Locate the cell with the specified text and output its [X, Y] center coordinate. 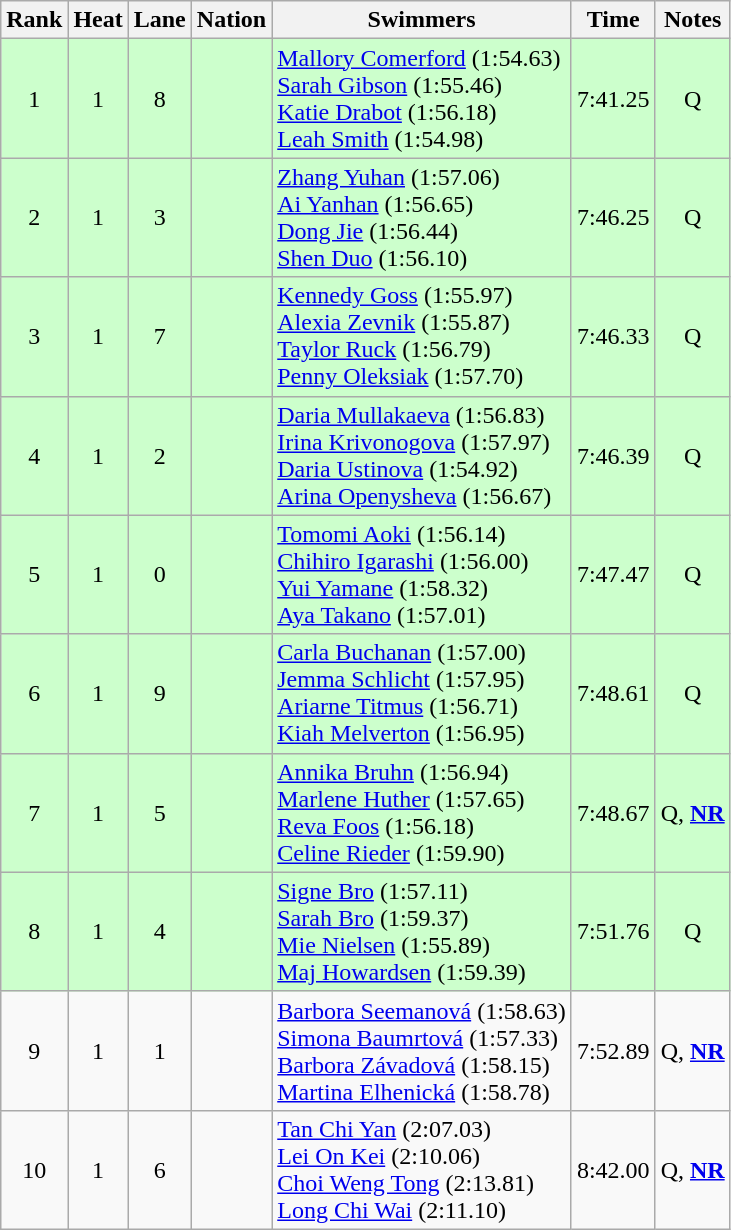
7:41.25 [613, 98]
Nation [231, 20]
10 [34, 1170]
Swimmers [422, 20]
Rank [34, 20]
7:48.61 [613, 694]
Heat [98, 20]
Signe Bro (1:57.11)Sarah Bro (1:59.37)Mie Nielsen (1:55.89)Maj Howardsen (1:59.39) [422, 932]
7:47.47 [613, 574]
Carla Buchanan (1:57.00)Jemma Schlicht (1:57.95)Ariarne Titmus (1:56.71)Kiah Melverton (1:56.95) [422, 694]
7:46.25 [613, 218]
Daria Mullakaeva (1:56.83)Irina Krivonogova (1:57.97)Daria Ustinova (1:54.92)Arina Openysheva (1:56.67) [422, 456]
7:52.89 [613, 1050]
Tan Chi Yan (2:07.03)Lei On Kei (2:10.06)Choi Weng Tong (2:13.81)Long Chi Wai (2:11.10) [422, 1170]
7:46.39 [613, 456]
Barbora Seemanová (1:58.63)Simona Baumrtová (1:57.33)Barbora Závadová (1:58.15)Martina Elhenická (1:58.78) [422, 1050]
Zhang Yuhan (1:57.06)Ai Yanhan (1:56.65)Dong Jie (1:56.44)Shen Duo (1:56.10) [422, 218]
Time [613, 20]
Lane [160, 20]
Notes [692, 20]
7:46.33 [613, 336]
Mallory Comerford (1:54.63)Sarah Gibson (1:55.46)Katie Drabot (1:56.18)Leah Smith (1:54.98) [422, 98]
Annika Bruhn (1:56.94)Marlene Huther (1:57.65)Reva Foos (1:56.18)Celine Rieder (1:59.90) [422, 812]
7:48.67 [613, 812]
8:42.00 [613, 1170]
Tomomi Aoki (1:56.14)Chihiro Igarashi (1:56.00)Yui Yamane (1:58.32)Aya Takano (1:57.01) [422, 574]
Kennedy Goss (1:55.97)Alexia Zevnik (1:55.87)Taylor Ruck (1:56.79)Penny Oleksiak (1:57.70) [422, 336]
7:51.76 [613, 932]
0 [160, 574]
